Extract the (X, Y) coordinate from the center of the cell holding the provided text.  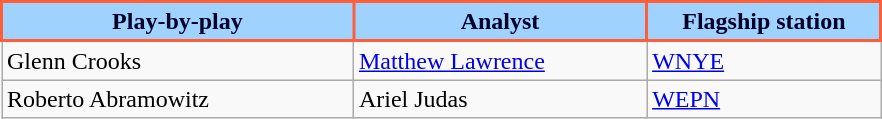
Analyst (500, 22)
WEPN (764, 99)
Matthew Lawrence (500, 60)
Play-by-play (178, 22)
Ariel Judas (500, 99)
Glenn Crooks (178, 60)
WNYE (764, 60)
Roberto Abramowitz (178, 99)
Flagship station (764, 22)
